Return [x, y] of the center of cell containing provided text 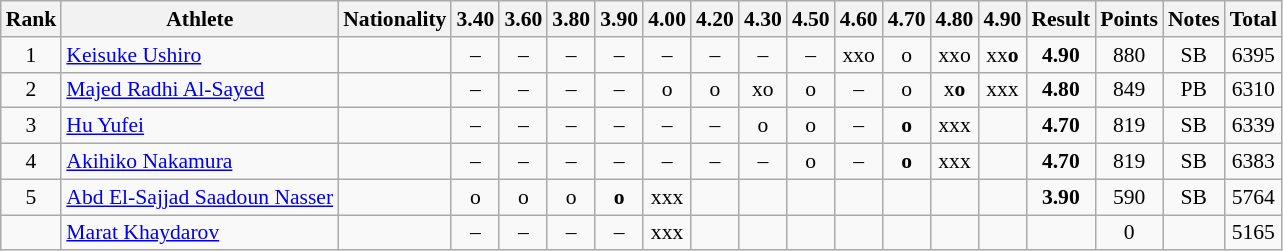
6395 [1254, 55]
3.80 [571, 19]
Result [1060, 19]
4 [32, 162]
Marat Khaydarov [200, 233]
3 [32, 126]
Hu Yufei [200, 126]
4.30 [763, 19]
3.40 [475, 19]
6339 [1254, 126]
Abd El-Sajjad Saadoun Nasser [200, 197]
5165 [1254, 233]
590 [1129, 197]
3.60 [523, 19]
Keisuke Ushiro [200, 55]
Total [1254, 19]
880 [1129, 55]
Nationality [394, 19]
Athlete [200, 19]
5 [32, 197]
4.50 [811, 19]
6383 [1254, 162]
Rank [32, 19]
6310 [1254, 90]
2 [32, 90]
1 [32, 55]
Majed Radhi Al-Sayed [200, 90]
PB [1194, 90]
Notes [1194, 19]
4.00 [667, 19]
Points [1129, 19]
4.60 [859, 19]
5764 [1254, 197]
Akihiko Nakamura [200, 162]
4.20 [715, 19]
849 [1129, 90]
0 [1129, 233]
